Scan for the cell matching the given text and deliver its (x, y) coordinate at center. 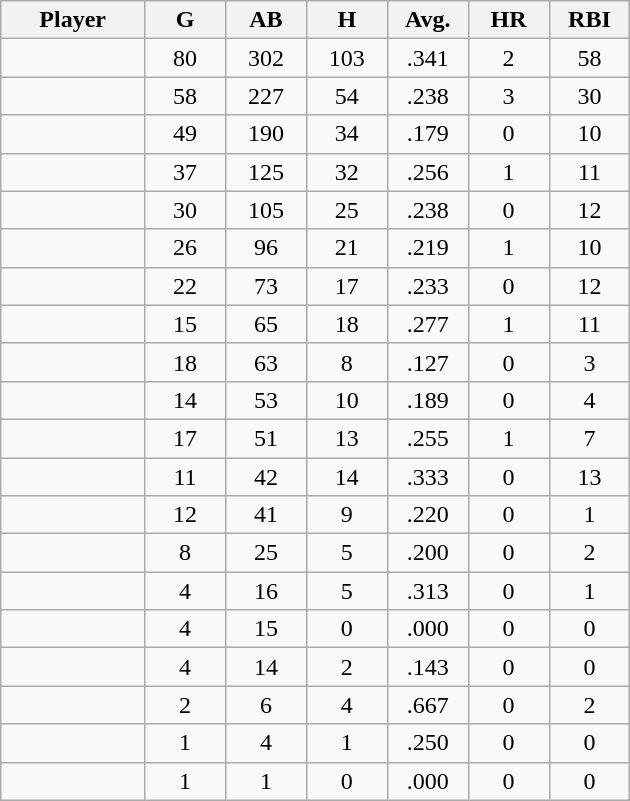
37 (186, 172)
.250 (428, 743)
G (186, 20)
80 (186, 58)
RBI (590, 20)
6 (266, 705)
.256 (428, 172)
302 (266, 58)
32 (346, 172)
HR (508, 20)
190 (266, 134)
105 (266, 210)
53 (266, 400)
.233 (428, 286)
41 (266, 515)
.179 (428, 134)
Avg. (428, 20)
51 (266, 438)
H (346, 20)
73 (266, 286)
21 (346, 248)
26 (186, 248)
42 (266, 477)
125 (266, 172)
227 (266, 96)
22 (186, 286)
.667 (428, 705)
.200 (428, 553)
.313 (428, 591)
63 (266, 362)
.255 (428, 438)
AB (266, 20)
49 (186, 134)
.143 (428, 667)
Player (73, 20)
96 (266, 248)
.333 (428, 477)
16 (266, 591)
.220 (428, 515)
7 (590, 438)
65 (266, 324)
9 (346, 515)
.219 (428, 248)
34 (346, 134)
54 (346, 96)
.127 (428, 362)
.189 (428, 400)
.277 (428, 324)
103 (346, 58)
.341 (428, 58)
